For the text-containing cell, return its midpoint in [X, Y] coordinate format. 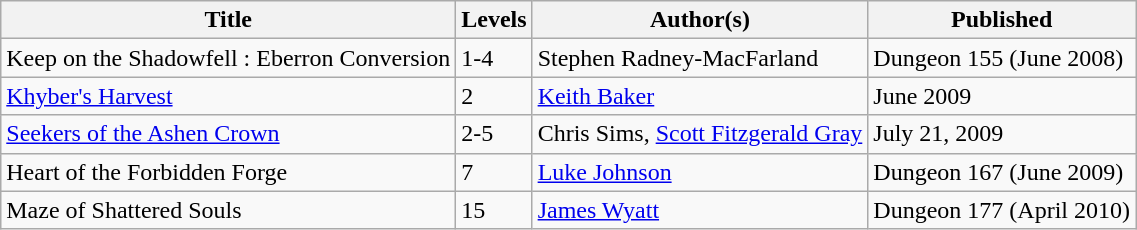
7 [494, 172]
James Wyatt [700, 210]
Seekers of the Ashen Crown [228, 134]
Author(s) [700, 20]
June 2009 [1002, 96]
July 21, 2009 [1002, 134]
Dungeon 155 (June 2008) [1002, 58]
1-4 [494, 58]
Keep on the Shadowfell : Eberron Conversion [228, 58]
Maze of Shattered Souls [228, 210]
Keith Baker [700, 96]
15 [494, 210]
Dungeon 177 (April 2010) [1002, 210]
Chris Sims, Scott Fitzgerald Gray [700, 134]
Stephen Radney-MacFarland [700, 58]
Heart of the Forbidden Forge [228, 172]
2-5 [494, 134]
Luke Johnson [700, 172]
Levels [494, 20]
Published [1002, 20]
Dungeon 167 (June 2009) [1002, 172]
Title [228, 20]
2 [494, 96]
Khyber's Harvest [228, 96]
